For the text-containing cell, return its midpoint in [X, Y] coordinate format. 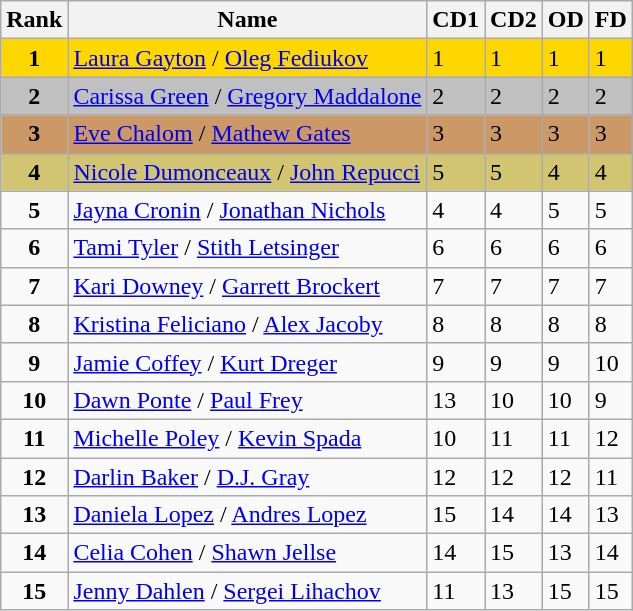
Dawn Ponte / Paul Frey [248, 400]
Nicole Dumonceaux / John Repucci [248, 172]
Darlin Baker / D.J. Gray [248, 477]
OD [566, 20]
Tami Tyler / Stith Letsinger [248, 248]
Daniela Lopez / Andres Lopez [248, 515]
CD2 [514, 20]
Michelle Poley / Kevin Spada [248, 438]
Kristina Feliciano / Alex Jacoby [248, 324]
Carissa Green / Gregory Maddalone [248, 96]
Jenny Dahlen / Sergei Lihachov [248, 591]
CD1 [456, 20]
Name [248, 20]
Jayna Cronin / Jonathan Nichols [248, 210]
Laura Gayton / Oleg Fediukov [248, 58]
Kari Downey / Garrett Brockert [248, 286]
Celia Cohen / Shawn Jellse [248, 553]
Eve Chalom / Mathew Gates [248, 134]
Jamie Coffey / Kurt Dreger [248, 362]
Rank [34, 20]
FD [610, 20]
